Find where the given text appears and provide that cell's center as (x, y) coordinate. 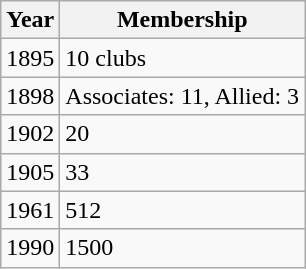
Year (30, 20)
20 (182, 134)
1500 (182, 248)
1990 (30, 248)
1905 (30, 172)
33 (182, 172)
1961 (30, 210)
Membership (182, 20)
1898 (30, 96)
1902 (30, 134)
1895 (30, 58)
Associates: 11, Allied: 3 (182, 96)
10 clubs (182, 58)
512 (182, 210)
